Pinpoint the cell where the given text exists, returning its [x, y] midpoint coordinate. 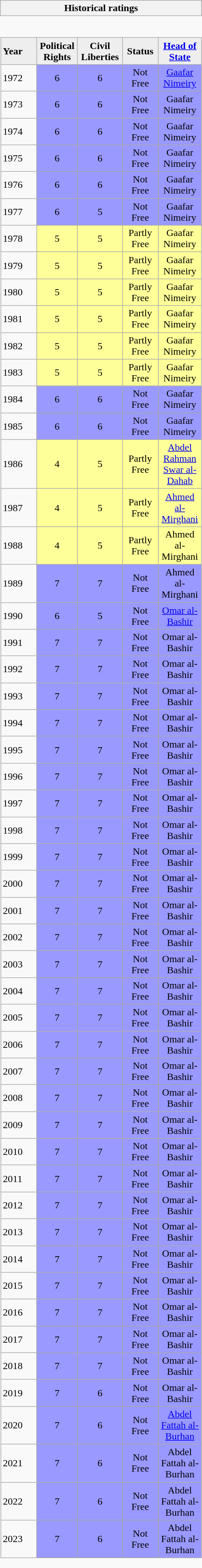
1999 [19, 857]
2013 [19, 1232]
2020 [19, 1425]
2010 [19, 1152]
Political Rights [57, 51]
1996 [19, 777]
Abdel Rahman Swar al-Dahab [180, 464]
1972 [19, 77]
2007 [19, 1072]
1980 [19, 292]
2009 [19, 1125]
Head of State [180, 51]
1975 [19, 158]
2014 [19, 1259]
1998 [19, 830]
2000 [19, 884]
1983 [19, 372]
Year [19, 51]
1982 [19, 346]
2022 [19, 1501]
2006 [19, 1045]
2005 [19, 1017]
2017 [19, 1339]
1985 [19, 426]
1973 [19, 105]
1976 [19, 185]
1997 [19, 803]
2018 [19, 1366]
2012 [19, 1205]
Historical ratings [101, 8]
2019 [19, 1393]
1989 [19, 583]
1981 [19, 319]
1974 [19, 131]
1977 [19, 212]
1995 [19, 750]
1987 [19, 507]
1978 [19, 239]
Civil Liberties [100, 51]
1979 [19, 265]
2001 [19, 910]
2011 [19, 1179]
1994 [19, 723]
1991 [19, 643]
1990 [19, 615]
2004 [19, 991]
2021 [19, 1463]
2003 [19, 964]
Status [140, 51]
1984 [19, 400]
1993 [19, 696]
2015 [19, 1286]
1986 [19, 464]
2008 [19, 1098]
1988 [19, 545]
1992 [19, 670]
2016 [19, 1312]
2002 [19, 937]
2023 [19, 1539]
